Scan for the cell matching the given text and deliver its [X, Y] coordinate at center. 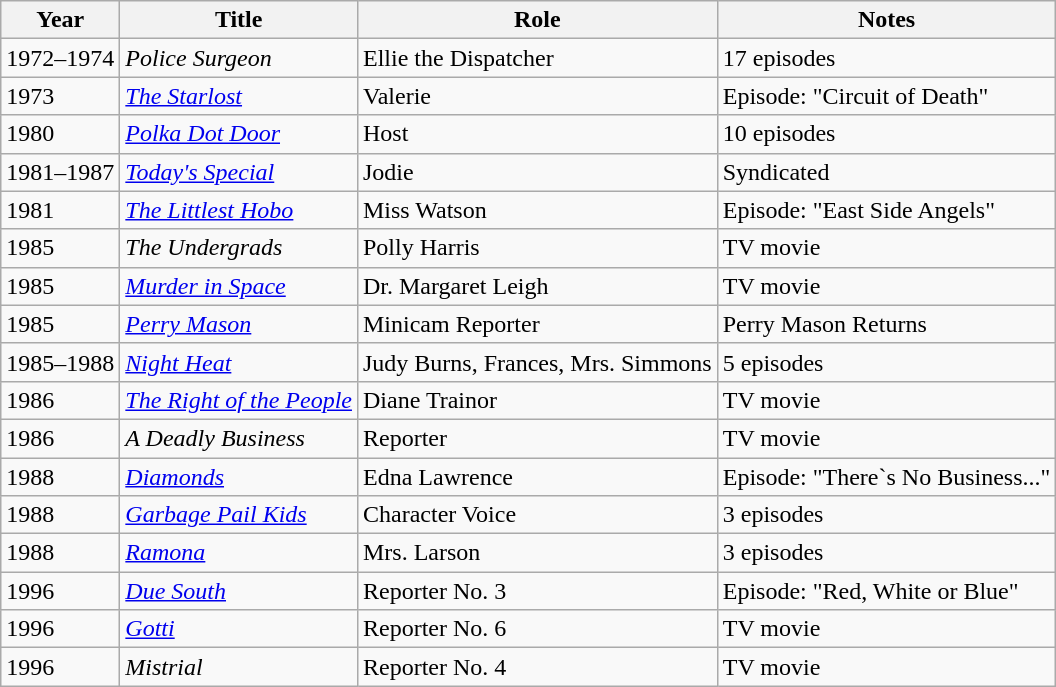
Ramona [239, 553]
Role [537, 20]
Notes [886, 20]
5 episodes [886, 362]
The Right of the People [239, 400]
Dr. Margaret Leigh [537, 286]
Year [60, 20]
17 episodes [886, 58]
Garbage Pail Kids [239, 515]
Episode: "Red, White or Blue" [886, 591]
1981 [60, 210]
Diane Trainor [537, 400]
Episode: "East Side Angels" [886, 210]
10 episodes [886, 134]
1981–1987 [60, 172]
Minicam Reporter [537, 324]
Police Surgeon [239, 58]
The Undergrads [239, 248]
1985–1988 [60, 362]
1972–1974 [60, 58]
Gotti [239, 629]
Character Voice [537, 515]
Edna Lawrence [537, 477]
Mrs. Larson [537, 553]
1973 [60, 96]
Episode: "There`s No Business..." [886, 477]
Valerie [537, 96]
The Littlest Hobo [239, 210]
Host [537, 134]
Polly Harris [537, 248]
Murder in Space [239, 286]
Syndicated [886, 172]
Episode: "Circuit of Death" [886, 96]
Judy Burns, Frances, Mrs. Simmons [537, 362]
Miss Watson [537, 210]
Perry Mason [239, 324]
Jodie [537, 172]
Reporter No. 4 [537, 667]
1980 [60, 134]
Reporter No. 3 [537, 591]
Ellie the Dispatcher [537, 58]
The Starlost [239, 96]
Title [239, 20]
Due South [239, 591]
Mistrial [239, 667]
A Deadly Business [239, 438]
Reporter [537, 438]
Perry Mason Returns [886, 324]
Night Heat [239, 362]
Diamonds [239, 477]
Today's Special [239, 172]
Polka Dot Door [239, 134]
Reporter No. 6 [537, 629]
